Output the (x, y) coordinate of the center of the cell containing the given text.  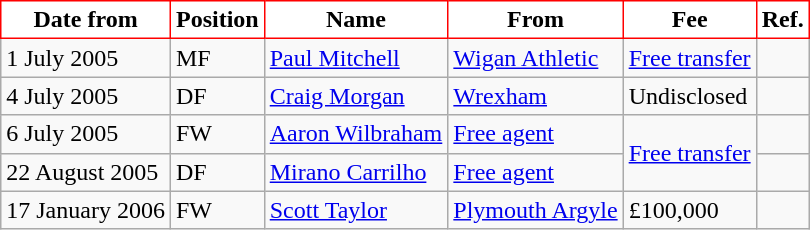
Ref. (782, 20)
Wigan Athletic (536, 58)
MF (217, 58)
Wrexham (536, 96)
4 July 2005 (86, 96)
Name (356, 20)
Date from (86, 20)
Aaron Wilbraham (356, 134)
Craig Morgan (356, 96)
22 August 2005 (86, 172)
6 July 2005 (86, 134)
Undisclosed (690, 96)
Paul Mitchell (356, 58)
Mirano Carrilho (356, 172)
17 January 2006 (86, 210)
Fee (690, 20)
1 July 2005 (86, 58)
Scott Taylor (356, 210)
Position (217, 20)
£100,000 (690, 210)
Plymouth Argyle (536, 210)
From (536, 20)
